Provide the [x, y] coordinate of the cell's center where the given text is located.  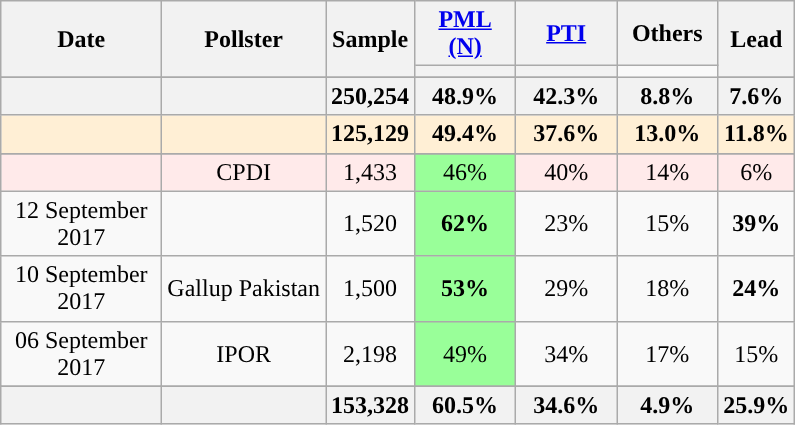
1,500 [370, 288]
Date [82, 39]
10 September 2017 [82, 288]
2,198 [370, 354]
13.0% [668, 134]
IPOR [244, 354]
Others [668, 34]
06 September 2017 [82, 354]
29% [566, 288]
Pollster [244, 39]
46% [466, 172]
25.9% [756, 405]
8.8% [668, 96]
12 September 2017 [82, 224]
23% [566, 224]
250,254 [370, 96]
7.6% [756, 96]
1,433 [370, 172]
1,520 [370, 224]
40% [566, 172]
39% [756, 224]
6% [756, 172]
24% [756, 288]
PML (N) [466, 34]
53% [466, 288]
4.9% [668, 405]
CPDI [244, 172]
42.3% [566, 96]
125,129 [370, 134]
Lead [756, 39]
14% [668, 172]
37.6% [566, 134]
PTI [566, 34]
49.4% [466, 134]
153,328 [370, 405]
Gallup Pakistan [244, 288]
34% [566, 354]
48.9% [466, 96]
18% [668, 288]
Sample [370, 39]
17% [668, 354]
11.8% [756, 134]
34.6% [566, 405]
62% [466, 224]
60.5% [466, 405]
49% [466, 354]
